Provide the (X, Y) coordinate of the cell's center where the given text is located.  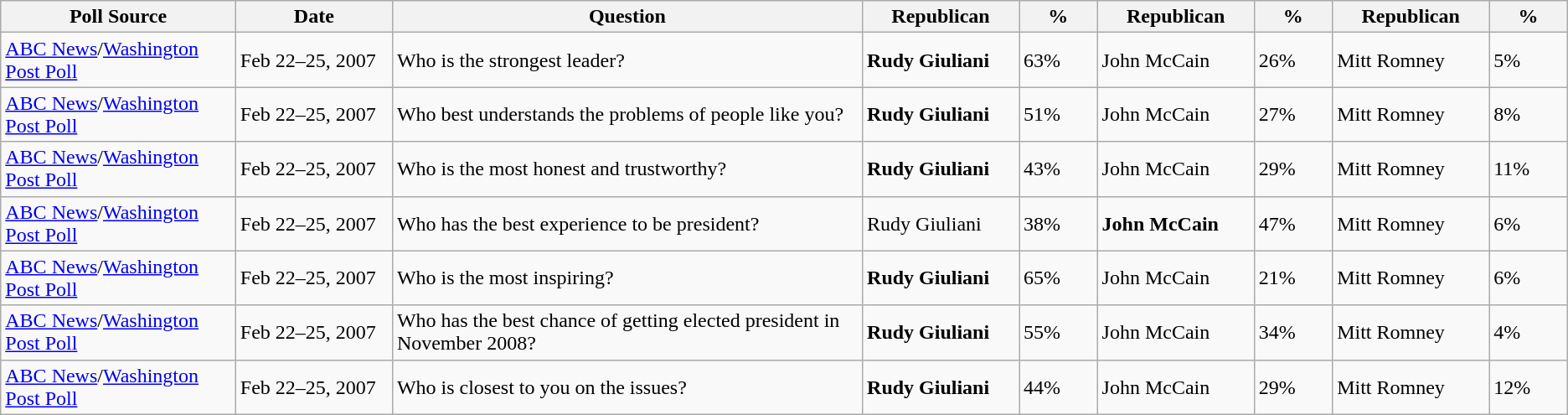
43% (1059, 169)
63% (1059, 60)
4% (1529, 332)
Who has the best experience to be president? (627, 223)
Who best understands the problems of people like you? (627, 114)
11% (1529, 169)
55% (1059, 332)
38% (1059, 223)
51% (1059, 114)
34% (1293, 332)
Date (313, 17)
44% (1059, 387)
Question (627, 17)
Who is the most inspiring? (627, 278)
Who has the best chance of getting elected president in November 2008? (627, 332)
Who is the most honest and trustworthy? (627, 169)
12% (1529, 387)
21% (1293, 278)
Who is closest to you on the issues? (627, 387)
8% (1529, 114)
Poll Source (119, 17)
27% (1293, 114)
5% (1529, 60)
Who is the strongest leader? (627, 60)
47% (1293, 223)
65% (1059, 278)
26% (1293, 60)
